Detect which cell encompasses the target text, then output its (X, Y) center coordinate. 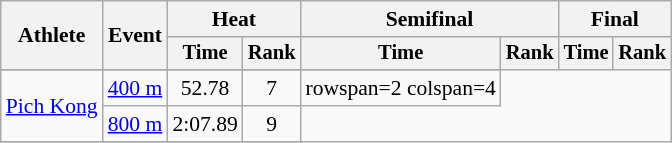
9 (272, 124)
rowspan=2 colspan=4 (400, 88)
800 m (136, 124)
Heat (234, 19)
Athlete (52, 36)
2:07.89 (204, 124)
Final (615, 19)
52.78 (204, 88)
400 m (136, 88)
Pich Kong (52, 106)
Semifinal (429, 19)
7 (272, 88)
Event (136, 36)
